Scan for the cell matching the given text and deliver its (x, y) coordinate at center. 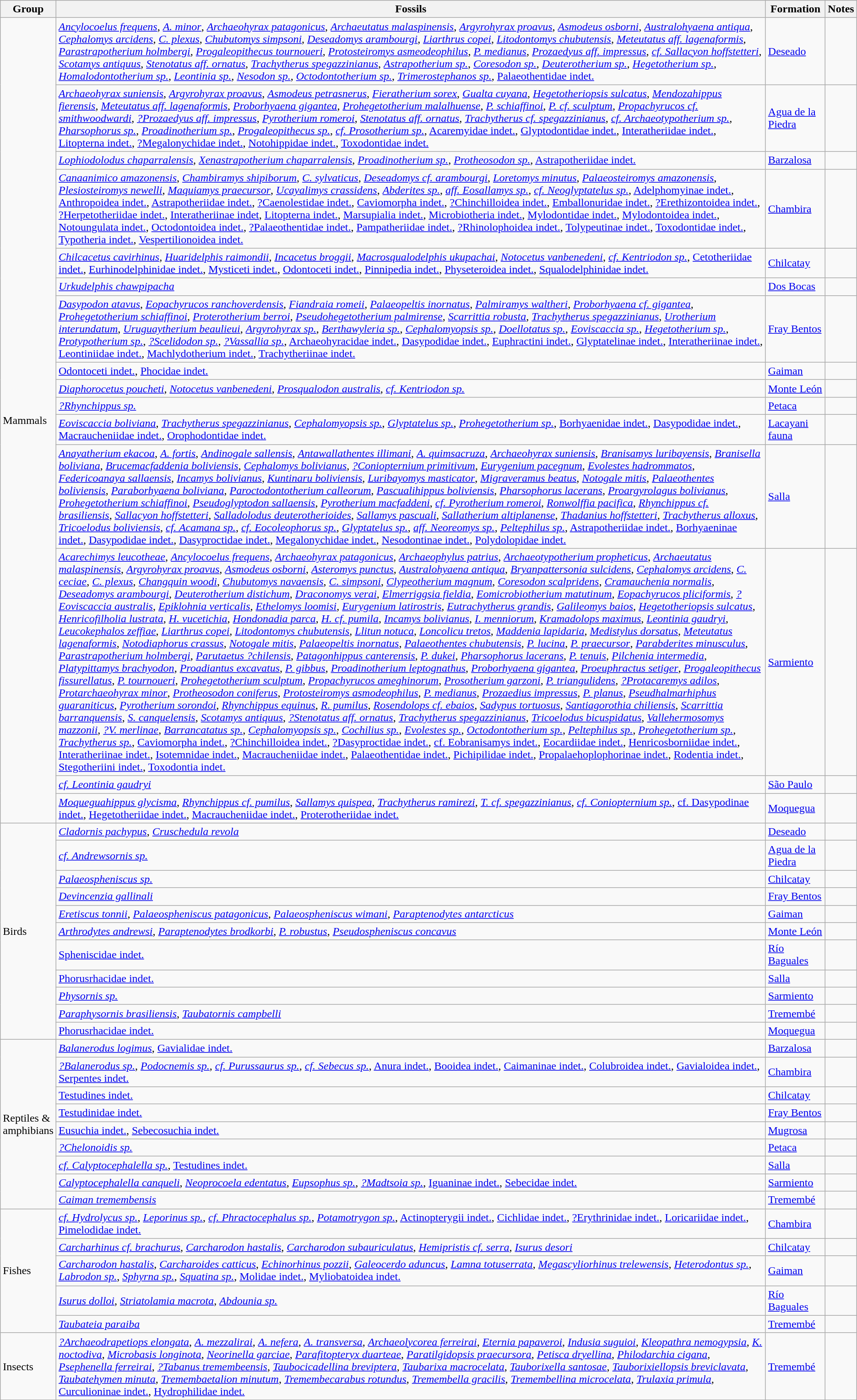
Devincenzia gallinali (411, 896)
Group (28, 9)
Cladornis pachypus, Cruschedula revola (411, 832)
Testudines indet. (411, 1096)
Eusuchia indet., Sebecosuchia indet. (411, 1130)
Paraphysornis brasiliensis, Taubatornis campbelli (411, 1013)
Carcharhinus cf. brachurus, Carcharodon hastalis, Carcharodon subauriculatus, Hemipristis cf. serra, Isurus desori (411, 1247)
Physornis sp. (411, 996)
Caiman tremembensis (411, 1200)
Dos Bocas (796, 287)
Formation (796, 9)
Mammals (28, 420)
São Paulo (796, 785)
Arthrodytes andrewsi, Paraptenodytes brodkorbi, P. robustus, Pseudospheniscus concavus (411, 931)
Calyptocephalella canqueli, Neoprocoela edentatus, Eupsophus sp., ?Madtsoia sp., Iguaninae indet., Sebecidae indet. (411, 1183)
Notes (841, 9)
Mugrosa (796, 1130)
Lophiodolodus chaparralensis, Xenastrapotherium chaparralensis, Proadinotherium sp., Protheosodon sp., Astrapotheriidae indet. (411, 160)
Odontoceti indet., Phocidae indet. (411, 371)
Reptiles &amphibians (28, 1124)
Eretiscus tonnii, Palaeospheniscus patagonicus, Palaeospheniscus wimani, Paraptenodytes antarcticus (411, 914)
Isurus dolloi, Striatolamia macrota, Abdounia sp. (411, 1300)
Urkudelphis chawpipacha (411, 287)
Testudinidae indet. (411, 1113)
Diaphorocetus poucheti, Notocetus vanbenedeni, Prosqualodon australis, cf. Kentriodon sp. (411, 388)
cf. Calyptocephalella sp., Testudines indet. (411, 1165)
Spheniscidae indet. (411, 955)
cf. Andrewsornis sp. (411, 855)
Fossils (411, 9)
Palaeospheniscus sp. (411, 879)
Lacayani fauna (796, 429)
Taubateia paraiba (411, 1324)
?Rhynchippus sp. (411, 406)
?Chelonoidis sp. (411, 1148)
Fishes (28, 1271)
Balanerodus logimus, Gavialidae indet. (411, 1048)
Birds (28, 931)
Insects (28, 1366)
cf. Leontinia gaudryi (411, 785)
